Identify which cell holds the provided text, then report its (x, y) central coordinate. 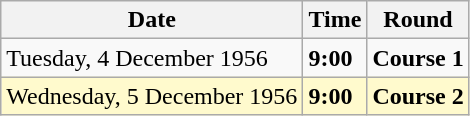
Wednesday, 5 December 1956 (152, 96)
Course 1 (418, 58)
Course 2 (418, 96)
Date (152, 20)
Time (335, 20)
Round (418, 20)
Tuesday, 4 December 1956 (152, 58)
